Search for the cell housing the specified text and yield its (X, Y) center coordinate. 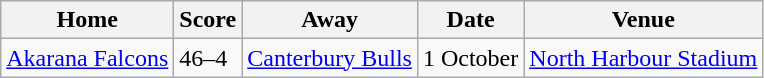
Venue (644, 20)
1 October (470, 58)
Away (330, 20)
Score (208, 20)
Canterbury Bulls (330, 58)
Home (88, 20)
Akarana Falcons (88, 58)
Date (470, 20)
46–4 (208, 58)
North Harbour Stadium (644, 58)
